Locate the cell with the specified text and output its (X, Y) center coordinate. 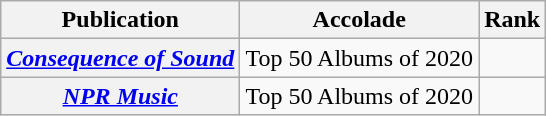
Rank (512, 20)
Accolade (360, 20)
Consequence of Sound (120, 58)
NPR Music (120, 96)
Publication (120, 20)
